Determine the (x, y) coordinate at the center of the cell enclosing the given text.  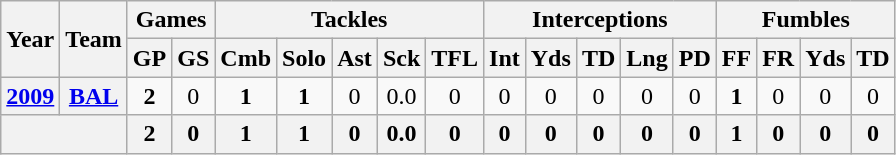
GP (149, 58)
Interceptions (600, 20)
Team (94, 39)
2009 (30, 96)
Ast (355, 58)
PD (694, 58)
TFL (455, 58)
BAL (94, 96)
Tackles (350, 20)
Fumbles (806, 20)
Sck (401, 58)
FR (778, 58)
Solo (304, 58)
Int (505, 58)
Games (170, 20)
Year (30, 39)
Cmb (246, 58)
GS (194, 58)
Lng (647, 58)
FF (736, 58)
